From the cell containing the given text, extract its center point as (X, Y) coordinate. 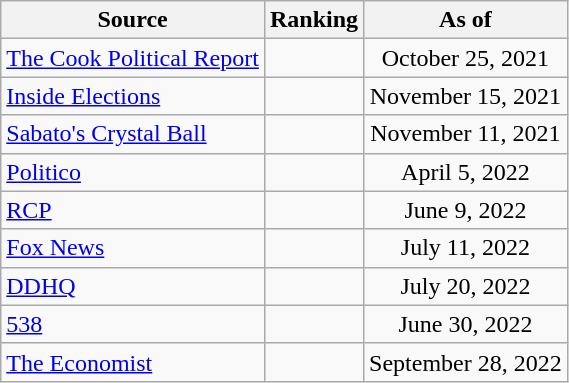
Sabato's Crystal Ball (133, 134)
October 25, 2021 (466, 58)
The Cook Political Report (133, 58)
June 9, 2022 (466, 210)
DDHQ (133, 286)
November 15, 2021 (466, 96)
June 30, 2022 (466, 324)
As of (466, 20)
November 11, 2021 (466, 134)
April 5, 2022 (466, 172)
The Economist (133, 362)
Fox News (133, 248)
RCP (133, 210)
Ranking (314, 20)
Politico (133, 172)
July 11, 2022 (466, 248)
Source (133, 20)
July 20, 2022 (466, 286)
Inside Elections (133, 96)
538 (133, 324)
September 28, 2022 (466, 362)
